Scan for the cell matching the given text and deliver its [x, y] coordinate at center. 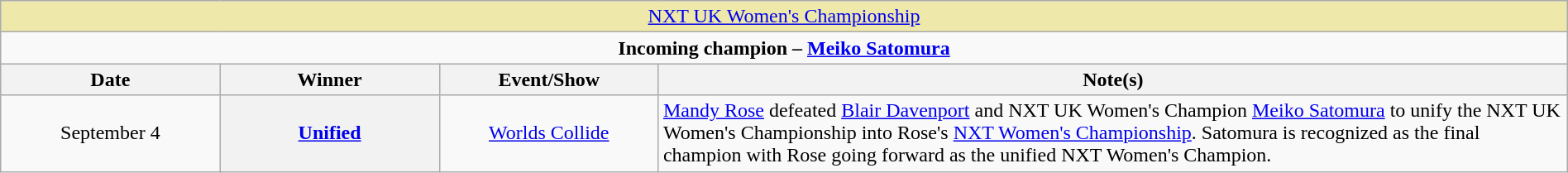
Event/Show [549, 79]
Date [111, 79]
Winner [329, 79]
September 4 [111, 133]
Incoming champion – Meiko Satomura [784, 48]
Note(s) [1113, 79]
NXT UK Women's Championship [784, 17]
Worlds Collide [549, 133]
Unified [329, 133]
